From the cell containing the given text, extract its center point as (x, y) coordinate. 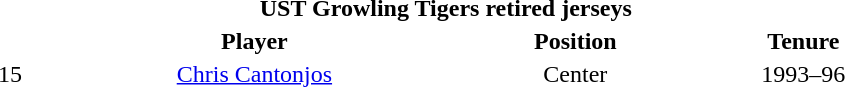
Player (254, 41)
Position (576, 41)
